Return [X, Y] of the center of cell containing provided text 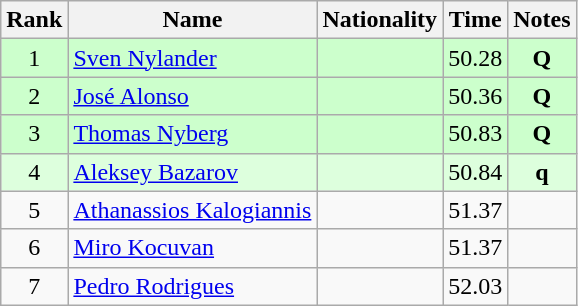
Thomas Nyberg [192, 134]
Rank [34, 20]
6 [34, 248]
5 [34, 210]
7 [34, 286]
Name [192, 20]
Athanassios Kalogiannis [192, 210]
2 [34, 96]
José Alonso [192, 96]
50.83 [476, 134]
3 [34, 134]
Pedro Rodrigues [192, 286]
Miro Kocuvan [192, 248]
Nationality [380, 20]
50.36 [476, 96]
52.03 [476, 286]
1 [34, 58]
Aleksey Bazarov [192, 172]
50.84 [476, 172]
50.28 [476, 58]
Notes [542, 20]
q [542, 172]
Sven Nylander [192, 58]
4 [34, 172]
Time [476, 20]
